Detect which cell encompasses the target text, then output its [X, Y] center coordinate. 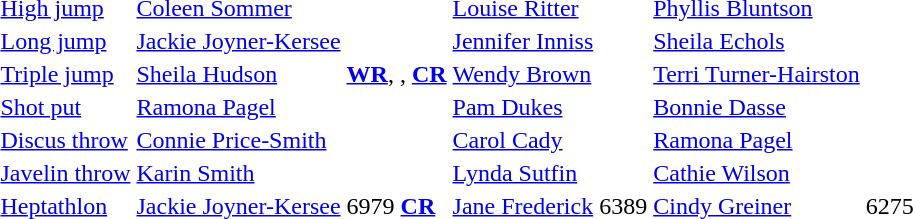
Karin Smith [238, 173]
WR, , CR [396, 74]
Terri Turner-Hairston [756, 74]
Lynda Sutfin [523, 173]
Cathie Wilson [756, 173]
Sheila Echols [756, 41]
Bonnie Dasse [756, 107]
Jackie Joyner-Kersee [238, 41]
Carol Cady [523, 140]
Pam Dukes [523, 107]
Sheila Hudson [238, 74]
Jennifer Inniss [523, 41]
Wendy Brown [523, 74]
Connie Price-Smith [238, 140]
